Capture the cell that displays the provided text and extract its (X, Y) central coordinate. 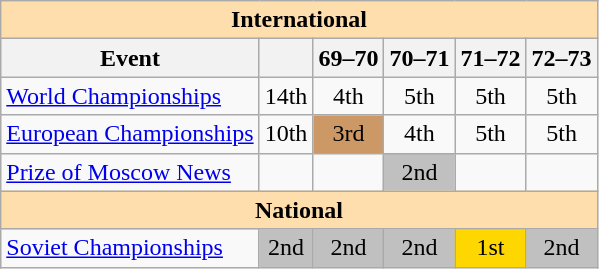
10th (286, 134)
World Championships (130, 96)
14th (286, 96)
European Championships (130, 134)
1st (490, 248)
69–70 (348, 58)
71–72 (490, 58)
72–73 (562, 58)
3rd (348, 134)
National (299, 210)
Soviet Championships (130, 248)
Event (130, 58)
70–71 (420, 58)
Prize of Moscow News (130, 172)
International (299, 20)
